Output the (x, y) coordinate of the center of the cell containing the given text.  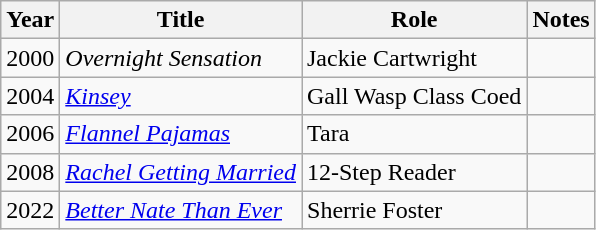
2008 (30, 172)
Year (30, 20)
Flannel Pajamas (181, 134)
12-Step Reader (414, 172)
2022 (30, 210)
Gall Wasp Class Coed (414, 96)
Role (414, 20)
Title (181, 20)
2006 (30, 134)
Jackie Cartwright (414, 58)
Overnight Sensation (181, 58)
2000 (30, 58)
Sherrie Foster (414, 210)
Notes (561, 20)
Rachel Getting Married (181, 172)
Tara (414, 134)
Better Nate Than Ever (181, 210)
Kinsey (181, 96)
2004 (30, 96)
